Detect which cell encompasses the target text, then output its (x, y) center coordinate. 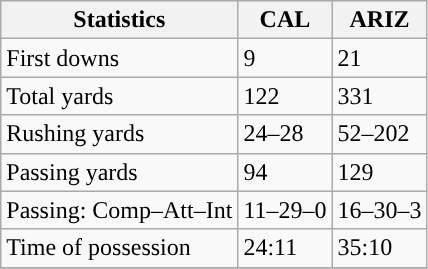
CAL (285, 20)
Passing yards (120, 172)
35:10 (380, 248)
First downs (120, 58)
11–29–0 (285, 210)
122 (285, 96)
9 (285, 58)
Statistics (120, 20)
Total yards (120, 96)
94 (285, 172)
129 (380, 172)
331 (380, 96)
ARIZ (380, 20)
Time of possession (120, 248)
21 (380, 58)
52–202 (380, 134)
Rushing yards (120, 134)
16–30–3 (380, 210)
24–28 (285, 134)
24:11 (285, 248)
Passing: Comp–Att–Int (120, 210)
